Pinpoint the cell where the given text exists, returning its [x, y] midpoint coordinate. 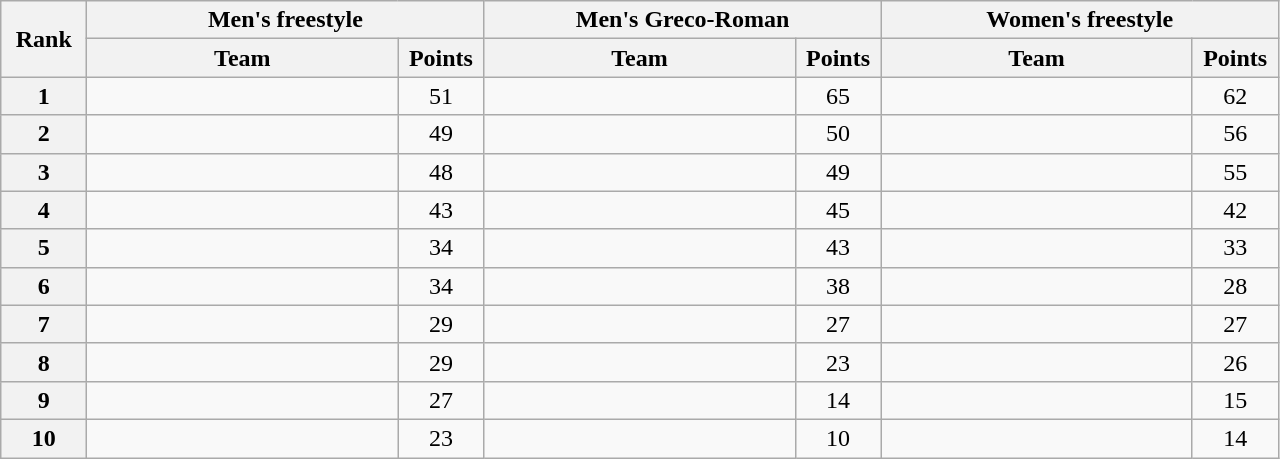
7 [44, 324]
1 [44, 96]
9 [44, 400]
26 [1235, 362]
Rank [44, 39]
2 [44, 134]
42 [1235, 210]
38 [838, 286]
Men's Greco-Roman [682, 20]
28 [1235, 286]
65 [838, 96]
Men's freestyle [286, 20]
33 [1235, 248]
3 [44, 172]
4 [44, 210]
50 [838, 134]
6 [44, 286]
51 [441, 96]
62 [1235, 96]
56 [1235, 134]
5 [44, 248]
48 [441, 172]
15 [1235, 400]
55 [1235, 172]
8 [44, 362]
Women's freestyle [1080, 20]
45 [838, 210]
